From the cell containing the given text, extract its center point as (X, Y) coordinate. 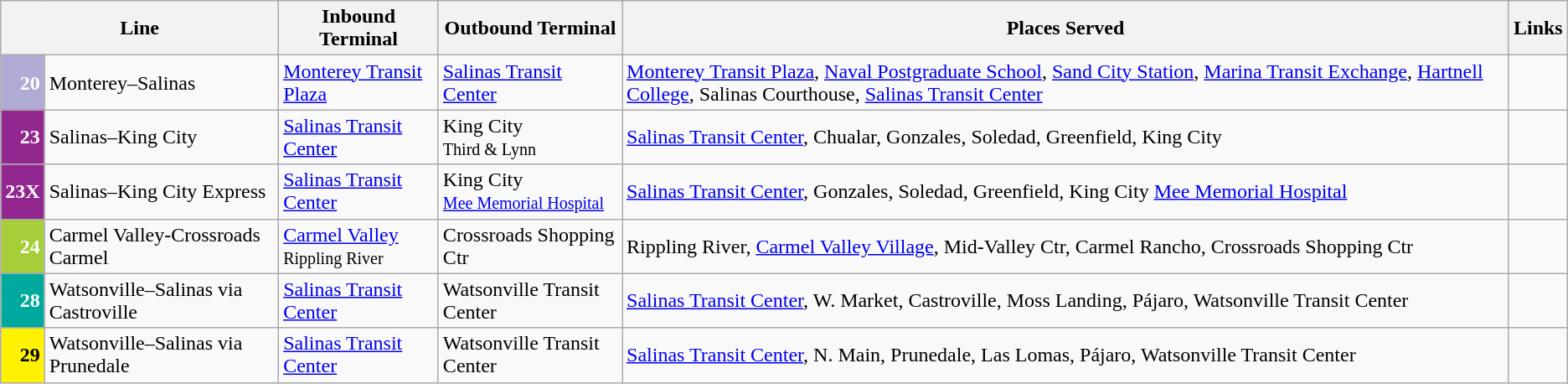
Salinas–King City (161, 138)
Outbound Terminal (529, 29)
Watsonville–Salinas via Castroville (161, 300)
Monterey Transit Plaza (358, 82)
Salinas Transit Center, N. Main, Prunedale, Las Lomas, Pájaro, Watsonville Transit Center (1065, 355)
Line (140, 29)
Salinas Transit Center, Chualar, Gonzales, Soledad, Greenfield, King City (1065, 138)
Watsonville–Salinas via Prunedale (161, 355)
Salinas Transit Center, Gonzales, Soledad, Greenfield, King City Mee Memorial Hospital (1065, 191)
24 (23, 246)
Links (1538, 29)
Carmel ValleyRippling River (358, 246)
Rippling River, Carmel Valley Village, Mid-Valley Ctr, Carmel Rancho, Crossroads Shopping Ctr (1065, 246)
20 (23, 82)
Carmel Valley-Crossroads Carmel (161, 246)
Crossroads Shopping Ctr (529, 246)
Monterey–Salinas (161, 82)
King CityMee Memorial Hospital (529, 191)
Salinas–King City Express (161, 191)
29 (23, 355)
Inbound Terminal (358, 29)
23 (23, 138)
Places Served (1065, 29)
Salinas Transit Center, W. Market, Castroville, Moss Landing, Pájaro, Watsonville Transit Center (1065, 300)
28 (23, 300)
23X (23, 191)
King CityThird & Lynn (529, 138)
